For the text-containing cell, return its midpoint in (x, y) coordinate format. 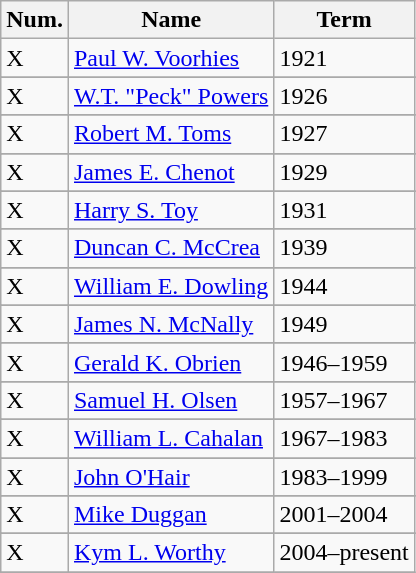
Kym L. Worthy (170, 553)
1944 (344, 286)
Term (344, 20)
1927 (344, 134)
1921 (344, 58)
1926 (344, 96)
1946–1959 (344, 362)
John O'Hair (170, 477)
1983–1999 (344, 477)
2004–present (344, 553)
William E. Dowling (170, 286)
William L. Cahalan (170, 438)
1929 (344, 172)
James N. McNally (170, 324)
1939 (344, 248)
Harry S. Toy (170, 210)
2001–2004 (344, 515)
1967–1983 (344, 438)
Name (170, 20)
Robert M. Toms (170, 134)
1949 (344, 324)
Samuel H. Olsen (170, 400)
1931 (344, 210)
1957–1967 (344, 400)
Duncan C. McCrea (170, 248)
James E. Chenot (170, 172)
Mike Duggan (170, 515)
Num. (35, 20)
Gerald K. Obrien (170, 362)
W.T. "Peck" Powers (170, 96)
Paul W. Voorhies (170, 58)
